Capture the cell that displays the provided text and extract its [x, y] central coordinate. 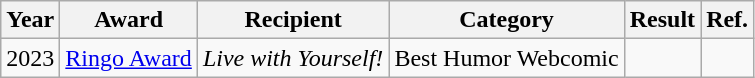
2023 [30, 58]
Award [129, 20]
Year [30, 20]
Best Humor Webcomic [506, 58]
Recipient [293, 20]
Live with Yourself! [293, 58]
Category [506, 20]
Result [662, 20]
Ringo Award [129, 58]
Ref. [728, 20]
